Identify which cell holds the provided text, then report its [x, y] central coordinate. 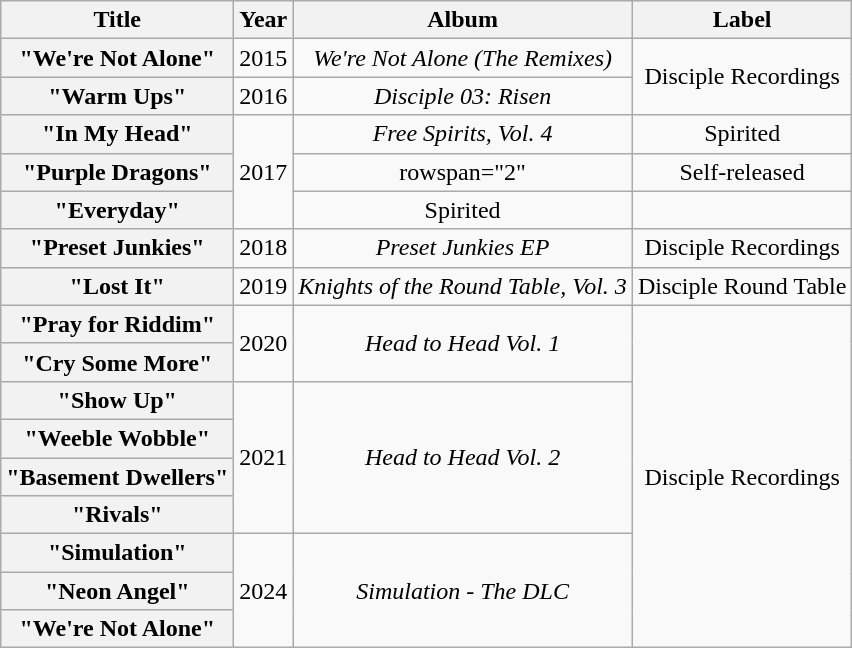
Preset Junkies EP [463, 248]
"Rivals" [118, 515]
Disciple 03: Risen [463, 96]
"Simulation" [118, 553]
Album [463, 20]
Disciple Round Table [742, 286]
"Pray for Riddim" [118, 324]
"Warm Ups" [118, 96]
2019 [264, 286]
Head to Head Vol. 1 [463, 343]
"Lost It" [118, 286]
Knights of the Round Table, Vol. 3 [463, 286]
Free Spirits, Vol. 4 [463, 134]
2018 [264, 248]
Label [742, 20]
rowspan="2" [463, 172]
"Neon Angel" [118, 591]
2021 [264, 457]
2016 [264, 96]
Simulation - The DLC [463, 591]
"In My Head" [118, 134]
"Cry Some More" [118, 362]
2024 [264, 591]
"Basement Dwellers" [118, 477]
Self-released [742, 172]
Year [264, 20]
"Preset Junkies" [118, 248]
Head to Head Vol. 2 [463, 457]
We're Not Alone (The Remixes) [463, 58]
"Everyday" [118, 210]
"Purple Dragons" [118, 172]
"Show Up" [118, 400]
2015 [264, 58]
2020 [264, 343]
Title [118, 20]
2017 [264, 172]
"Weeble Wobble" [118, 438]
